Provide the [x, y] coordinate of the cell's center where the given text is located.  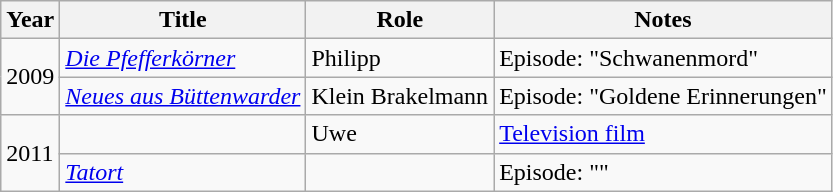
Neues aus Büttenwarder [183, 96]
2009 [30, 77]
Tatort [183, 172]
Television film [664, 134]
Die Pfefferkörner [183, 58]
Klein Brakelmann [400, 96]
Uwe [400, 134]
2011 [30, 153]
Episode: "" [664, 172]
Episode: "Schwanenmord" [664, 58]
Notes [664, 20]
Title [183, 20]
Philipp [400, 58]
Year [30, 20]
Episode: "Goldene Erinnerungen" [664, 96]
Role [400, 20]
